Return the (x, y) coordinate for the center point of the cell that contains the specified text.  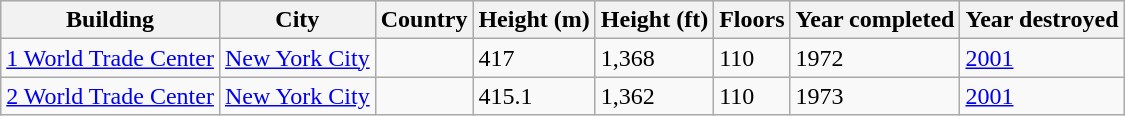
417 (534, 58)
1 World Trade Center (110, 58)
2 World Trade Center (110, 96)
City (297, 20)
Floors (752, 20)
Height (m) (534, 20)
1,368 (654, 58)
Building (110, 20)
1972 (875, 58)
Year completed (875, 20)
415.1 (534, 96)
Country (424, 20)
Year destroyed (1042, 20)
1,362 (654, 96)
Height (ft) (654, 20)
1973 (875, 96)
